Search for the cell housing the specified text and yield its [x, y] center coordinate. 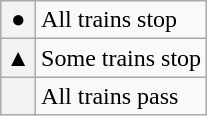
● [18, 20]
Some trains stop [122, 58]
▲ [18, 58]
All trains stop [122, 20]
All trains pass [122, 96]
